Return (x, y) of the center of cell containing provided text 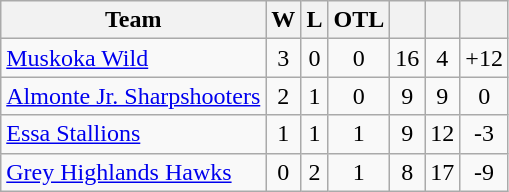
Grey Highlands Hawks (134, 172)
Muskoka Wild (134, 58)
-3 (484, 134)
3 (284, 58)
12 (442, 134)
8 (408, 172)
4 (442, 58)
Team (134, 20)
L (314, 20)
W (284, 20)
17 (442, 172)
Almonte Jr. Sharpshooters (134, 96)
-9 (484, 172)
OTL (359, 20)
Essa Stallions (134, 134)
+12 (484, 58)
16 (408, 58)
